Find where the given text appears and provide that cell's center as [X, Y] coordinate. 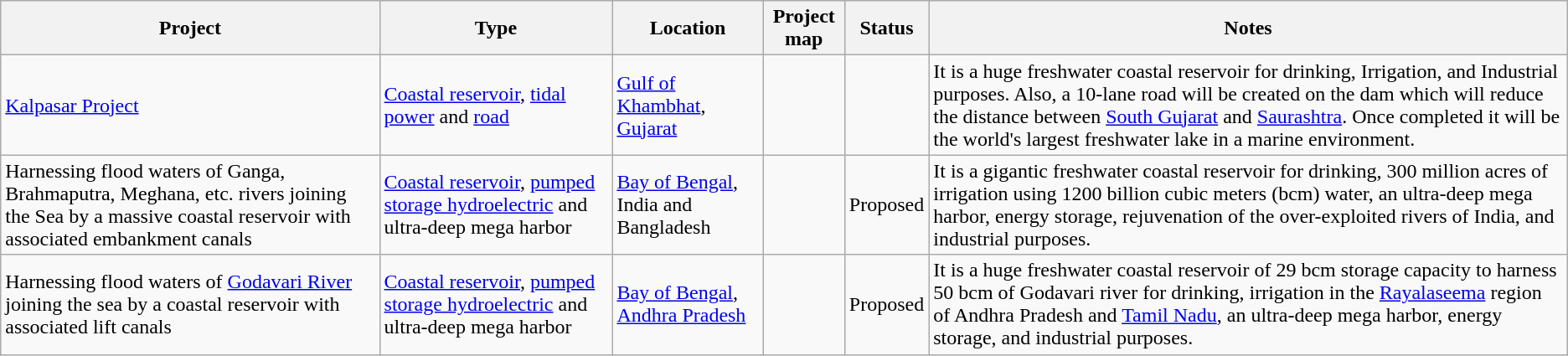
Bay of Bengal, India and Bangladesh [688, 204]
Location [688, 28]
Notes [1248, 28]
Type [496, 28]
Bay of Bengal, Andhra Pradesh [688, 305]
Project [190, 28]
Status [886, 28]
Harnessing flood waters of Godavari River joining the sea by a coastal reservoir with associated lift canals [190, 305]
Project map [804, 28]
Coastal reservoir, tidal power and road [496, 106]
Harnessing flood waters of Ganga, Brahmaputra, Meghana, etc. rivers joining the Sea by a massive coastal reservoir with associated embankment canals [190, 204]
Gulf of Khambhat, Gujarat [688, 106]
Kalpasar Project [190, 106]
